Detect which cell encompasses the target text, then output its (x, y) center coordinate. 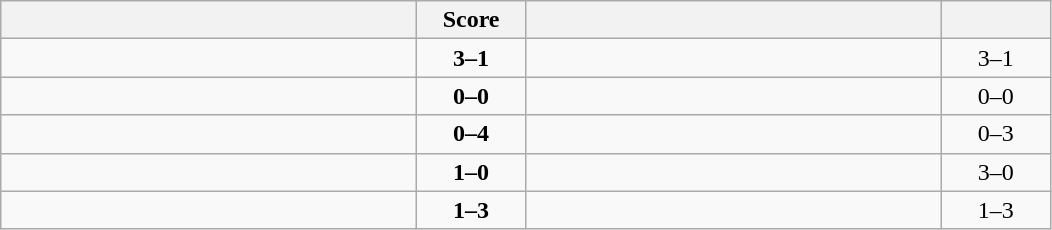
0–3 (996, 134)
0–4 (472, 134)
1–0 (472, 172)
Score (472, 20)
3–0 (996, 172)
